For the text-containing cell, return its midpoint in [x, y] coordinate format. 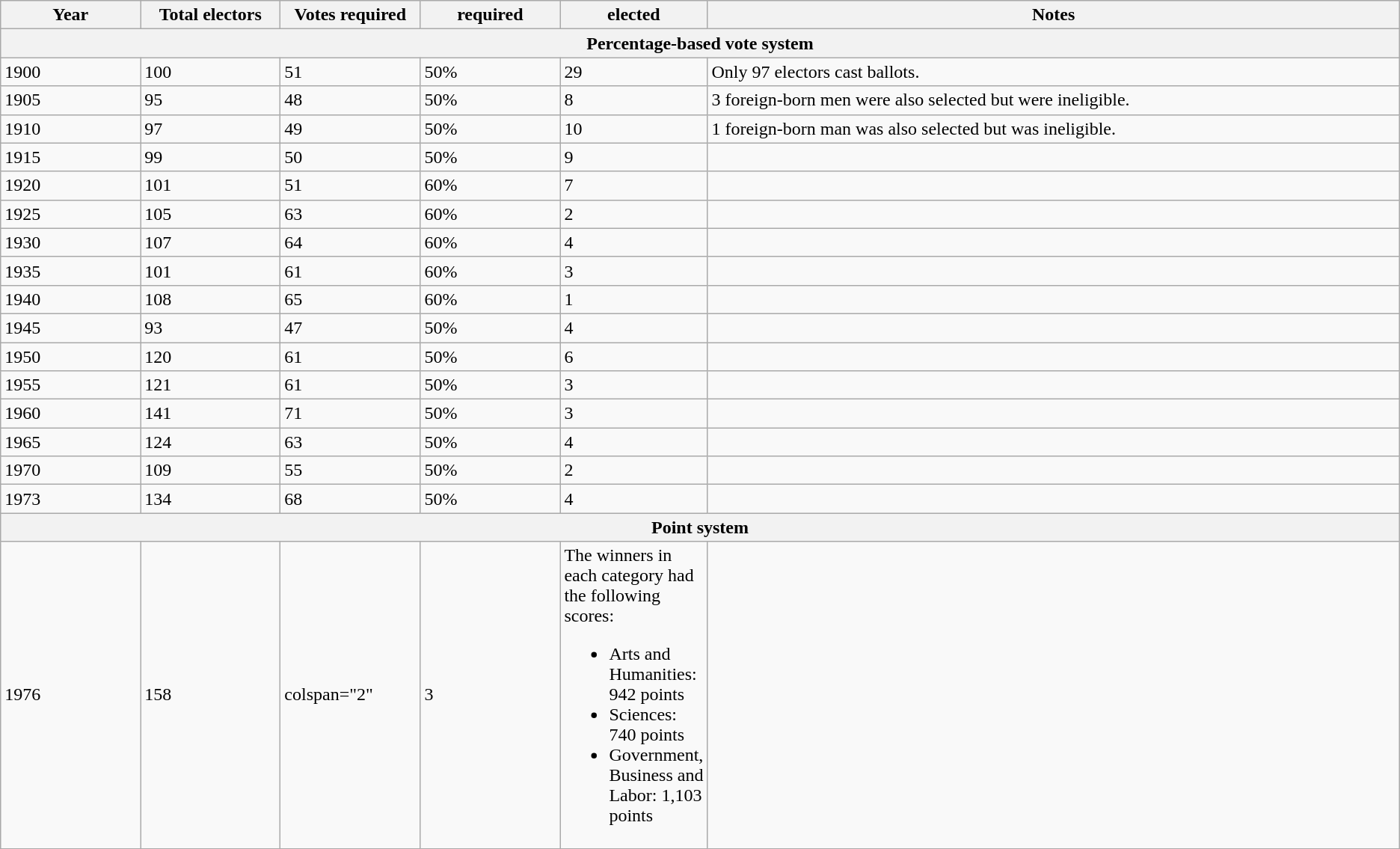
1 [634, 299]
141 [211, 414]
1920 [70, 186]
95 [211, 100]
1900 [70, 72]
Votes required [350, 15]
107 [211, 242]
65 [350, 299]
1910 [70, 129]
1935 [70, 271]
134 [211, 499]
97 [211, 129]
colspan="2" [350, 695]
Point system [700, 527]
Year [70, 15]
3 foreign-born men were also selected but were ineligible. [1053, 100]
55 [350, 471]
1 foreign-born man was also selected but was ineligible. [1053, 129]
64 [350, 242]
8 [634, 100]
1970 [70, 471]
Only 97 electors cast ballots. [1053, 72]
The winners in each category had the following scores:Arts and Humanities: 942 pointsSciences: 740 pointsGovernment, Business and Labor: 1,103 points [634, 695]
49 [350, 129]
Notes [1053, 15]
71 [350, 414]
109 [211, 471]
1905 [70, 100]
47 [350, 328]
10 [634, 129]
48 [350, 100]
121 [211, 385]
1960 [70, 414]
93 [211, 328]
68 [350, 499]
105 [211, 214]
Percentage-based vote system [700, 43]
120 [211, 357]
1965 [70, 442]
6 [634, 357]
1950 [70, 357]
required [491, 15]
99 [211, 157]
124 [211, 442]
158 [211, 695]
100 [211, 72]
50 [350, 157]
1973 [70, 499]
108 [211, 299]
1955 [70, 385]
1915 [70, 157]
elected [634, 15]
Total electors [211, 15]
9 [634, 157]
1925 [70, 214]
1976 [70, 695]
1930 [70, 242]
29 [634, 72]
1940 [70, 299]
1945 [70, 328]
7 [634, 186]
